Output the (X, Y) coordinate of the center of the cell containing the given text.  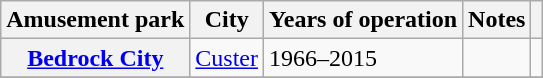
Amusement park (96, 20)
Custer (227, 58)
Years of operation (364, 20)
Bedrock City (96, 58)
Notes (497, 20)
City (227, 20)
1966–2015 (364, 58)
